Detect which cell encompasses the target text, then output its [x, y] center coordinate. 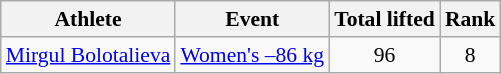
96 [384, 55]
Total lifted [384, 19]
Athlete [88, 19]
8 [470, 55]
Event [252, 19]
Rank [470, 19]
Mirgul Bolotalieva [88, 55]
Women's –86 kg [252, 55]
